From the cell containing the given text, extract its center point as [X, Y] coordinate. 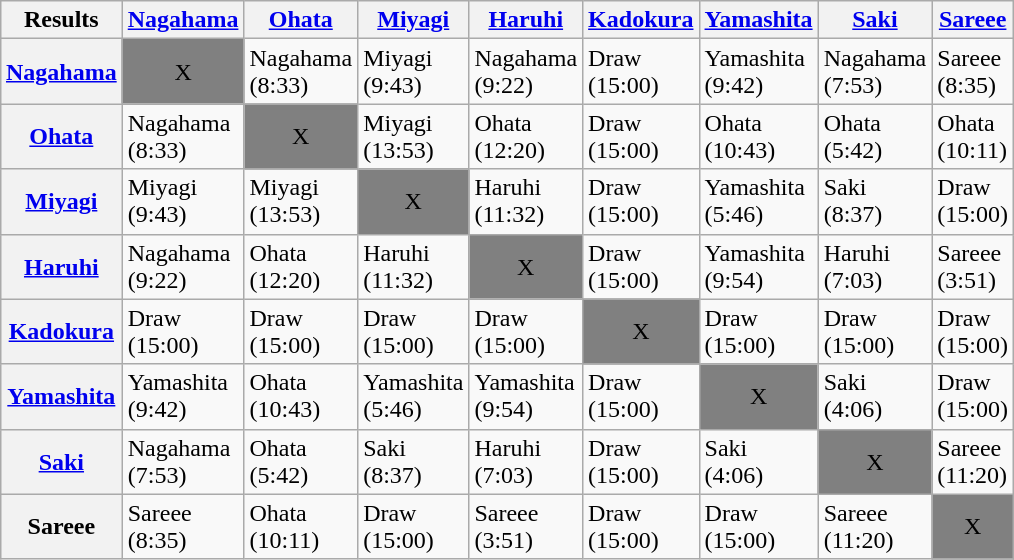
Results [61, 20]
